Extract the (X, Y) coordinate from the center of the cell holding the provided text.  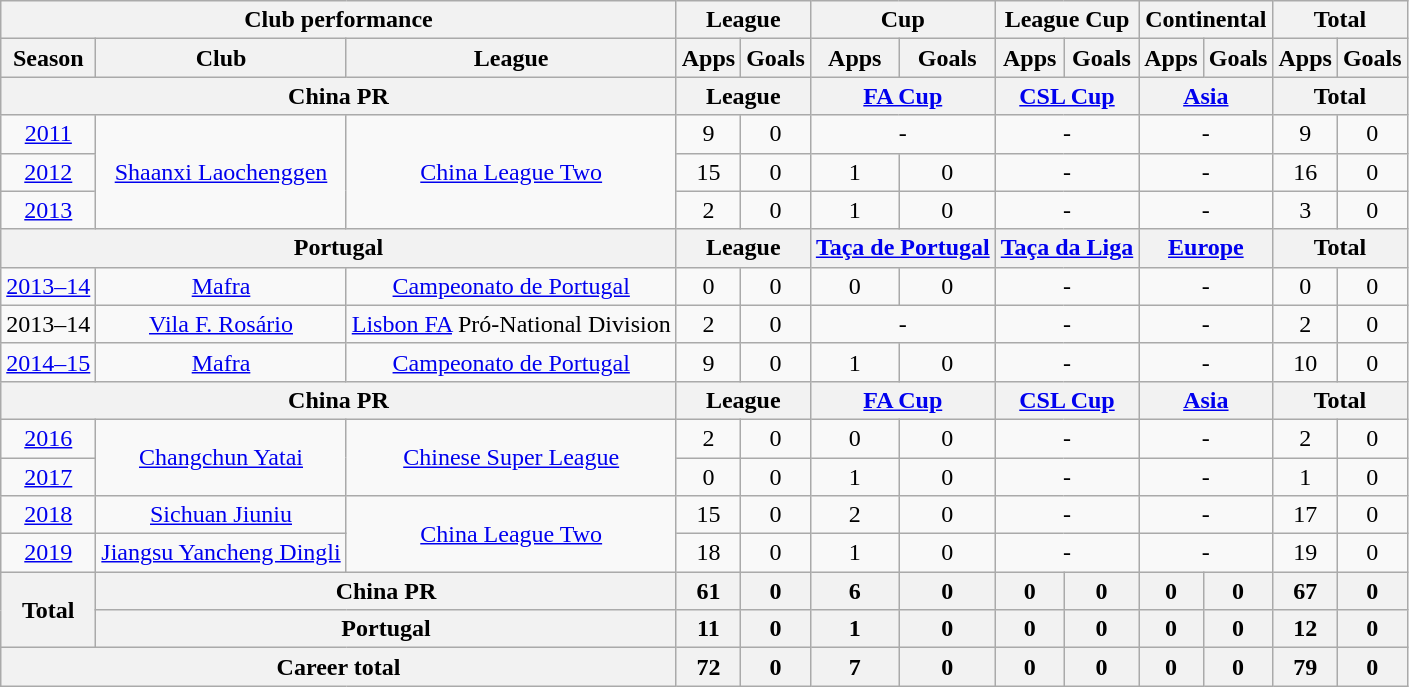
61 (708, 591)
Europe (1206, 248)
Cup (902, 20)
Season (48, 58)
Sichuan Jiuniu (221, 515)
Career total (338, 667)
16 (1305, 172)
2011 (48, 134)
Taça da Liga (1067, 248)
2012 (48, 172)
Changchun Yatai (221, 457)
2018 (48, 515)
Club (221, 58)
10 (1305, 362)
2019 (48, 553)
Club performance (338, 20)
2016 (48, 438)
Continental (1206, 20)
18 (708, 553)
Jiangsu Yancheng Dingli (221, 553)
12 (1305, 629)
6 (854, 591)
19 (1305, 553)
Taça de Portugal (902, 248)
Lisbon FA Pró-National Division (511, 324)
2013 (48, 210)
Vila F. Rosário (221, 324)
2014–15 (48, 362)
Shaanxi Laochenggen (221, 172)
2017 (48, 477)
79 (1305, 667)
67 (1305, 591)
72 (708, 667)
7 (854, 667)
League Cup (1067, 20)
3 (1305, 210)
Chinese Super League (511, 457)
11 (708, 629)
17 (1305, 515)
